From the cell containing the given text, extract its center point as (X, Y) coordinate. 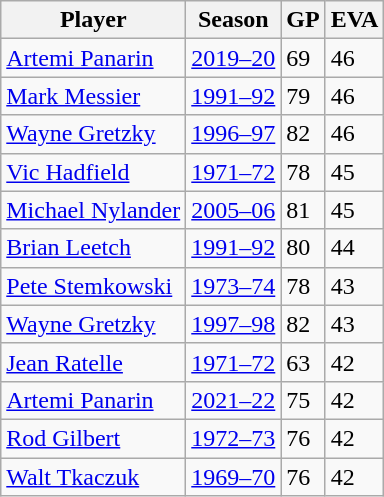
Pete Stemkowski (94, 286)
GP (303, 20)
Vic Hadfield (94, 172)
2019–20 (234, 58)
80 (303, 248)
Season (234, 20)
Walt Tkaczuk (94, 477)
2021–22 (234, 400)
1969–70 (234, 477)
EVA (354, 20)
2005–06 (234, 210)
Michael Nylander (94, 210)
Mark Messier (94, 96)
Rod Gilbert (94, 438)
81 (303, 210)
75 (303, 400)
Brian Leetch (94, 248)
63 (303, 362)
1972–73 (234, 438)
79 (303, 96)
44 (354, 248)
69 (303, 58)
1997–98 (234, 324)
Player (94, 20)
1996–97 (234, 134)
1973–74 (234, 286)
Jean Ratelle (94, 362)
